Identify which cell holds the provided text, then report its [x, y] central coordinate. 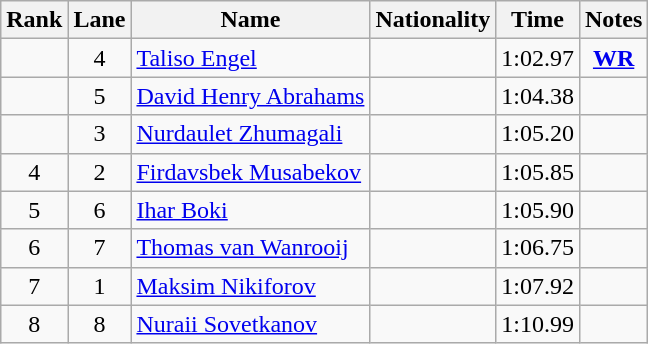
1:07.92 [538, 286]
Name [250, 20]
Time [538, 20]
Nationality [433, 20]
David Henry Abrahams [250, 96]
1:05.20 [538, 134]
1:10.99 [538, 324]
1:02.97 [538, 58]
Nuraii Sovetkanov [250, 324]
1:04.38 [538, 96]
1:06.75 [538, 248]
3 [100, 134]
Rank [34, 20]
1 [100, 286]
Thomas van Wanrooij [250, 248]
Firdavsbek Musabekov [250, 172]
2 [100, 172]
Lane [100, 20]
Notes [613, 20]
Maksim Nikiforov [250, 286]
WR [613, 58]
Ihar Boki [250, 210]
1:05.90 [538, 210]
Nurdaulet Zhumagali [250, 134]
Taliso Engel [250, 58]
1:05.85 [538, 172]
